Pinpoint the cell where the given text exists, returning its [x, y] midpoint coordinate. 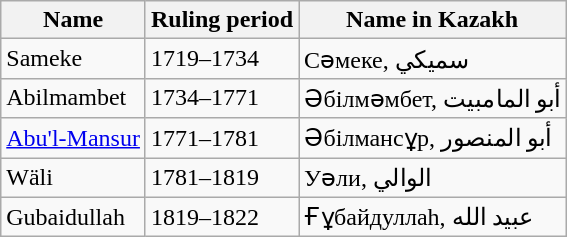
Ғұбайдуллаh, عبيد الله [432, 217]
Әбілмәмбет, أبو المامبيت [432, 98]
Gubaidullah [74, 217]
Сәмеке, سميكي [432, 59]
1734–1771 [222, 98]
Name [74, 20]
1819–1822 [222, 217]
Wäli [74, 178]
1781–1819 [222, 178]
Әбілмансұр, أبو المنصور [432, 138]
1719–1734 [222, 59]
1771–1781 [222, 138]
Sameke [74, 59]
Уәли, الوالي [432, 178]
Name in Kazakh [432, 20]
Abilmambet [74, 98]
Abu'l-Mansur [74, 138]
Ruling period [222, 20]
